Extract the (X, Y) coordinate from the center of the cell holding the provided text.  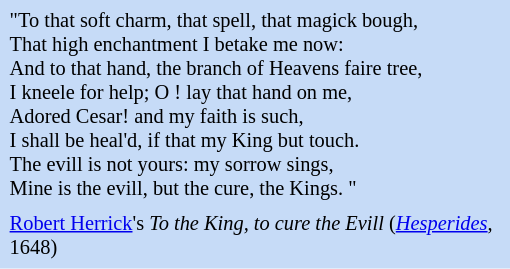
Robert Herrick's To the King, to cure the Evill (Hesperides, 1648) (256, 236)
